Scan for the cell matching the given text and deliver its (x, y) coordinate at center. 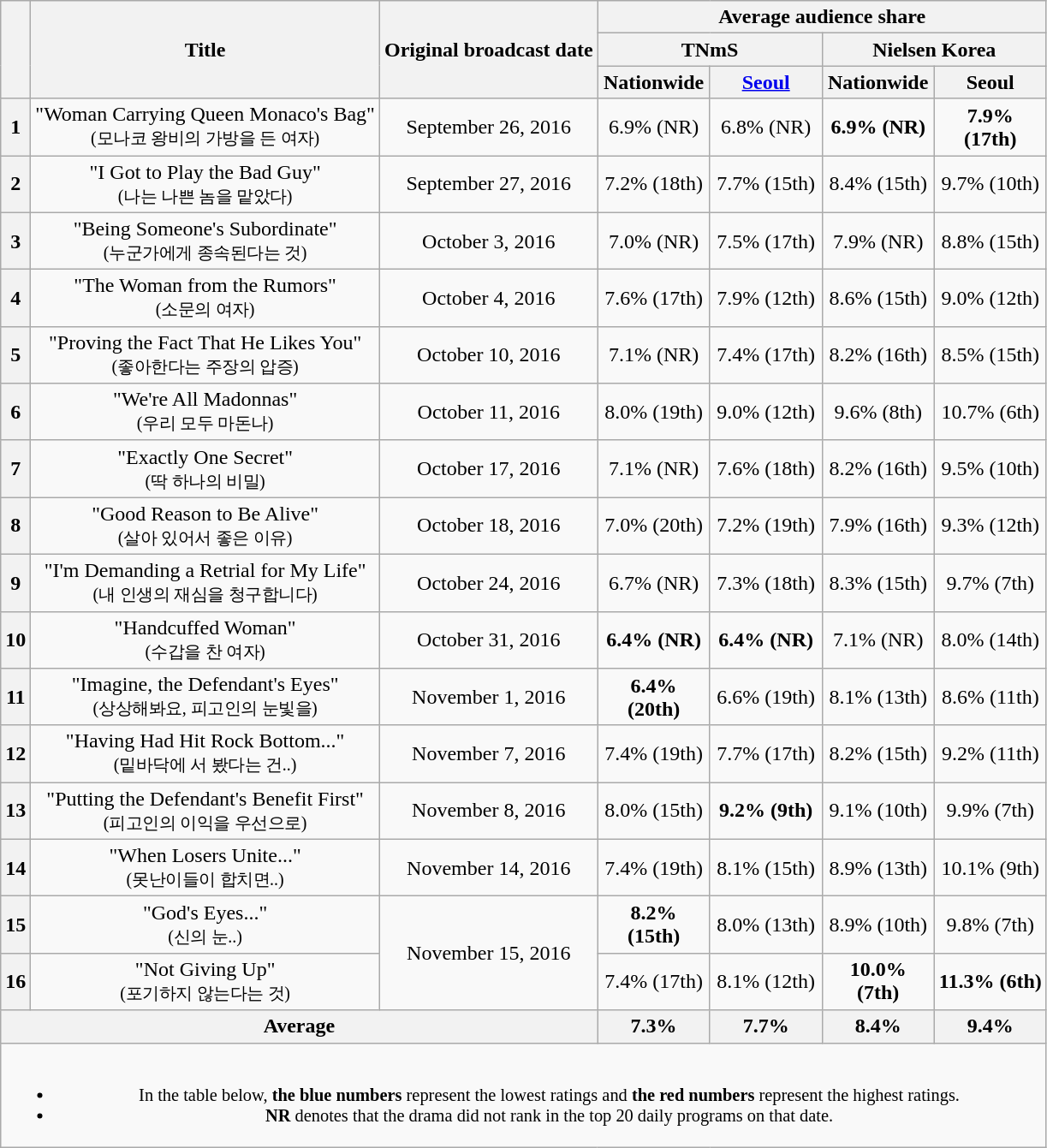
7.7% (17th) (765, 753)
Title (205, 50)
14 (15, 868)
9.1% (10th) (878, 812)
8 (15, 526)
8.3% (15th) (878, 582)
1 (15, 127)
6.4% (20th) (654, 697)
"Proving the Fact That He Likes You"(좋아한다는 주장의 압증) (205, 354)
9.5% (10th) (990, 469)
9.8% (7th) (990, 925)
9.2% (9th) (765, 812)
"I Got to Play the Bad Guy"(나는 나쁜 놈을 맡았다) (205, 185)
7.9% (12th) (765, 298)
Average (300, 1026)
9.7% (7th) (990, 582)
"Imagine, the Defendant's Eyes"(상상해봐요, 피고인의 눈빛을) (205, 697)
October 17, 2016 (488, 469)
9.4% (990, 1026)
4 (15, 298)
"Not Giving Up"(포기하지 않는다는 것) (205, 981)
"When Losers Unite..."(못난이들이 합치면..) (205, 868)
15 (15, 925)
October 18, 2016 (488, 526)
9.7% (10th) (990, 185)
2 (15, 185)
November 14, 2016 (488, 868)
"Being Someone's Subordinate"(누군가에게 종속된다는 것) (205, 241)
7.9% (NR) (878, 241)
"We're All Madonnas"(우리 모두 마돈나) (205, 413)
10 (15, 640)
"Having Had Hit Rock Bottom..."(밑바닥에 서 봤다는 건..) (205, 753)
7.3% (18th) (765, 582)
6.7% (NR) (654, 582)
7.5% (17th) (765, 241)
November 1, 2016 (488, 697)
"Exactly One Secret"(딱 하나의 비밀) (205, 469)
11 (15, 697)
9.2% (11th) (990, 753)
6 (15, 413)
September 26, 2016 (488, 127)
7.9% (17th) (990, 127)
3 (15, 241)
"Handcuffed Woman"(수갑을 찬 여자) (205, 640)
8.9% (10th) (878, 925)
October 31, 2016 (488, 640)
10.1% (9th) (990, 868)
7.9% (16th) (878, 526)
6.6% (19th) (765, 697)
8.0% (15th) (654, 812)
October 24, 2016 (488, 582)
12 (15, 753)
8.1% (15th) (765, 868)
8.8% (15th) (990, 241)
"Woman Carrying Queen Monaco's Bag"(모나코 왕비의 가방을 든 여자) (205, 127)
7.7% (15th) (765, 185)
16 (15, 981)
8.1% (12th) (765, 981)
8.0% (14th) (990, 640)
5 (15, 354)
9.6% (8th) (878, 413)
9.9% (7th) (990, 812)
8.4% (878, 1026)
7.2% (19th) (765, 526)
October 3, 2016 (488, 241)
"God's Eyes..."(신의 눈..) (205, 925)
9 (15, 582)
September 27, 2016 (488, 185)
8.6% (11th) (990, 697)
TNmS (710, 50)
"Putting the Defendant's Benefit First"(피고인의 이익을 우선으로) (205, 812)
Nielsen Korea (934, 50)
November 8, 2016 (488, 812)
October 11, 2016 (488, 413)
"The Woman from the Rumors"(소문의 여자) (205, 298)
October 4, 2016 (488, 298)
8.4% (15th) (878, 185)
6.8% (NR) (765, 127)
8.5% (15th) (990, 354)
10.0% (7th) (878, 981)
8.6% (15th) (878, 298)
13 (15, 812)
11.3% (6th) (990, 981)
9.3% (12th) (990, 526)
7 (15, 469)
10.7% (6th) (990, 413)
8.0% (13th) (765, 925)
October 10, 2016 (488, 354)
November 7, 2016 (488, 753)
8.1% (13th) (878, 697)
8.0% (19th) (654, 413)
Original broadcast date (488, 50)
7.0% (NR) (654, 241)
Average audience share (822, 17)
7.2% (18th) (654, 185)
7.7% (765, 1026)
November 15, 2016 (488, 954)
7.6% (18th) (765, 469)
7.3% (654, 1026)
8.9% (13th) (878, 868)
"I'm Demanding a Retrial for My Life"(내 인생의 재심을 청구합니다) (205, 582)
7.6% (17th) (654, 298)
7.0% (20th) (654, 526)
"Good Reason to Be Alive"(살아 있어서 좋은 이유) (205, 526)
